Provide the (X, Y) coordinate of the cell's center where the given text is located.  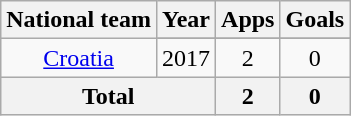
Year (186, 20)
Apps (248, 20)
Total (108, 96)
Croatia (79, 58)
National team (79, 20)
Goals (315, 20)
2017 (186, 58)
